For the text-containing cell, return its midpoint in [X, Y] coordinate format. 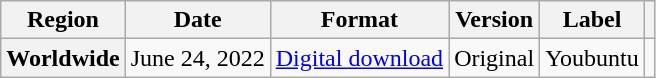
Worldwide [63, 58]
Format [359, 20]
Version [494, 20]
Date [198, 20]
Youbuntu [592, 58]
Region [63, 20]
Label [592, 20]
June 24, 2022 [198, 58]
Digital download [359, 58]
Original [494, 58]
